Output the [x, y] coordinate of the center of the cell containing the given text.  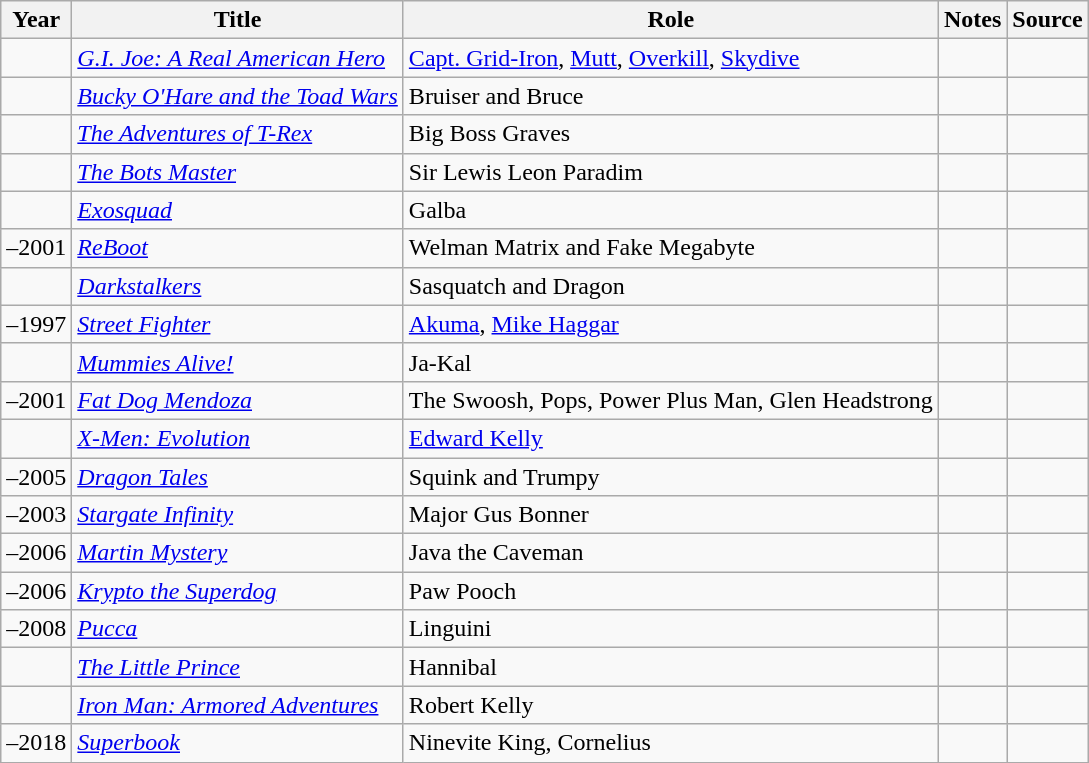
The Little Prince [238, 667]
Galba [670, 210]
Title [238, 20]
Mummies Alive! [238, 362]
Bruiser and Bruce [670, 96]
G.I. Joe: A Real American Hero [238, 58]
The Bots Master [238, 172]
–2018 [36, 743]
Ja-Kal [670, 362]
Sir Lewis Leon Paradim [670, 172]
–1997 [36, 324]
Pucca [238, 629]
Notes [972, 20]
Bucky O'Hare and the Toad Wars [238, 96]
Edward Kelly [670, 438]
Major Gus Bonner [670, 515]
Stargate Infinity [238, 515]
Sasquatch and Dragon [670, 286]
Exosquad [238, 210]
–2003 [36, 515]
Darkstalkers [238, 286]
Hannibal [670, 667]
Fat Dog Mendoza [238, 400]
Squink and Trumpy [670, 477]
Big Boss Graves [670, 134]
Robert Kelly [670, 705]
Iron Man: Armored Adventures [238, 705]
Krypto the Superdog [238, 591]
Paw Pooch [670, 591]
Year [36, 20]
Welman Matrix and Fake Megabyte [670, 248]
Capt. Grid-Iron, Mutt, Overkill, Skydive [670, 58]
–2008 [36, 629]
ReBoot [238, 248]
Source [1048, 20]
Dragon Tales [238, 477]
Role [670, 20]
Java the Caveman [670, 553]
Street Fighter [238, 324]
Superbook [238, 743]
The Adventures of T-Rex [238, 134]
Linguini [670, 629]
Martin Mystery [238, 553]
–2005 [36, 477]
Ninevite King, Cornelius [670, 743]
The Swoosh, Pops, Power Plus Man, Glen Headstrong [670, 400]
X-Men: Evolution [238, 438]
Akuma, Mike Haggar [670, 324]
